Return the (x, y) coordinate for the center point of the cell that contains the specified text.  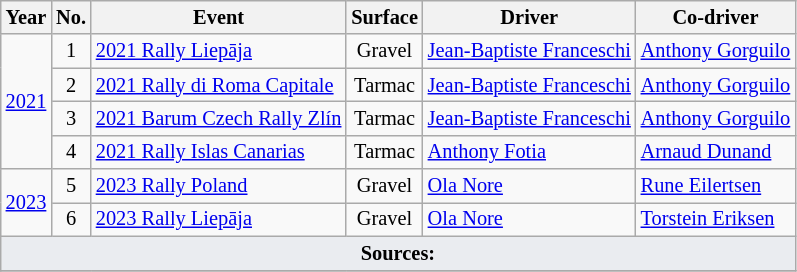
Co-driver (716, 17)
2023 Rally Poland (218, 186)
3 (71, 118)
Rune Eilertsen (716, 186)
Torstein Eriksen (716, 219)
Anthony Fotia (530, 152)
2021 Rally di Roma Capitale (218, 85)
Driver (530, 17)
2023 Rally Liepāja (218, 219)
Event (218, 17)
Year (26, 17)
4 (71, 152)
2021 Barum Czech Rally Zlín (218, 118)
Arnaud Dunand (716, 152)
Surface (384, 17)
2023 (26, 202)
2021 Rally Islas Canarias (218, 152)
1 (71, 51)
2 (71, 85)
6 (71, 219)
Sources: (398, 253)
5 (71, 186)
No. (71, 17)
2021 Rally Liepāja (218, 51)
2021 (26, 102)
